Detect which cell encompasses the target text, then output its [x, y] center coordinate. 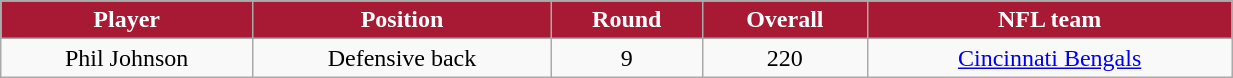
Player [127, 20]
9 [626, 58]
Defensive back [402, 58]
Round [626, 20]
Overall [784, 20]
Position [402, 20]
220 [784, 58]
NFL team [1050, 20]
Phil Johnson [127, 58]
Cincinnati Bengals [1050, 58]
